Find where the given text appears and provide that cell's center as [X, Y] coordinate. 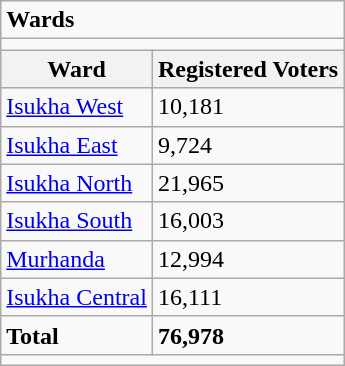
9,724 [248, 145]
16,111 [248, 297]
21,965 [248, 183]
Total [77, 335]
10,181 [248, 107]
16,003 [248, 221]
Ward [77, 69]
Wards [172, 20]
12,994 [248, 259]
Isukha West [77, 107]
Isukha South [77, 221]
Isukha Central [77, 297]
76,978 [248, 335]
Isukha North [77, 183]
Registered Voters [248, 69]
Murhanda [77, 259]
Isukha East [77, 145]
